Identify which cell holds the provided text, then report its [X, Y] central coordinate. 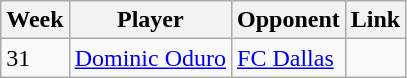
Link [375, 20]
Dominic Oduro [150, 58]
FC Dallas [289, 58]
Week [35, 20]
31 [35, 58]
Player [150, 20]
Opponent [289, 20]
